Return (x, y) of the center of cell containing provided text 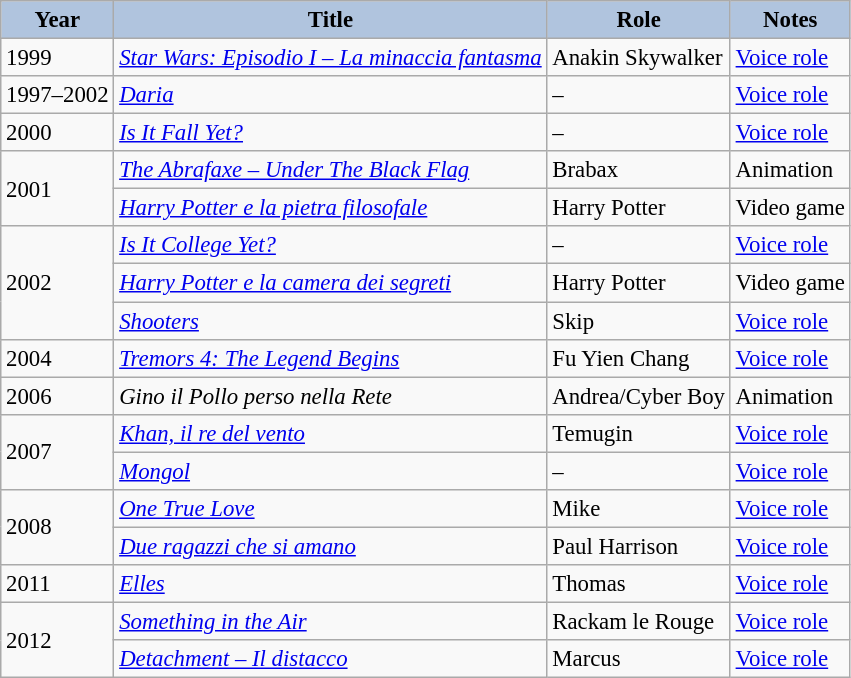
Due ragazzi che si amano (330, 546)
Skip (638, 321)
Mongol (330, 471)
Andrea/Cyber Boy (638, 396)
Notes (790, 20)
Temugin (638, 433)
One True Love (330, 509)
Paul Harrison (638, 546)
Elles (330, 584)
Tremors 4: The Legend Begins (330, 358)
Rackam le Rouge (638, 621)
Year (58, 20)
Something in the Air (330, 621)
2007 (58, 452)
Anakin Skywalker (638, 58)
Title (330, 20)
2006 (58, 396)
Detachment – Il distacco (330, 659)
Shooters (330, 321)
Marcus (638, 659)
Star Wars: Episodio I – La minaccia fantasma (330, 58)
2008 (58, 528)
2002 (58, 282)
2012 (58, 640)
Mike (638, 509)
2004 (58, 358)
Gino il Pollo perso nella Rete (330, 396)
Brabax (638, 170)
Is It Fall Yet? (330, 133)
1997–2002 (58, 95)
Harry Potter e la camera dei segreti (330, 283)
1999 (58, 58)
The Abrafaxe – Under The Black Flag (330, 170)
Harry Potter e la pietra filosofale (330, 208)
Is It College Yet? (330, 245)
Role (638, 20)
Thomas (638, 584)
Fu Yien Chang (638, 358)
2001 (58, 188)
Daria (330, 95)
2000 (58, 133)
Khan, il re del vento (330, 433)
2011 (58, 584)
